Detect which cell encompasses the target text, then output its (x, y) center coordinate. 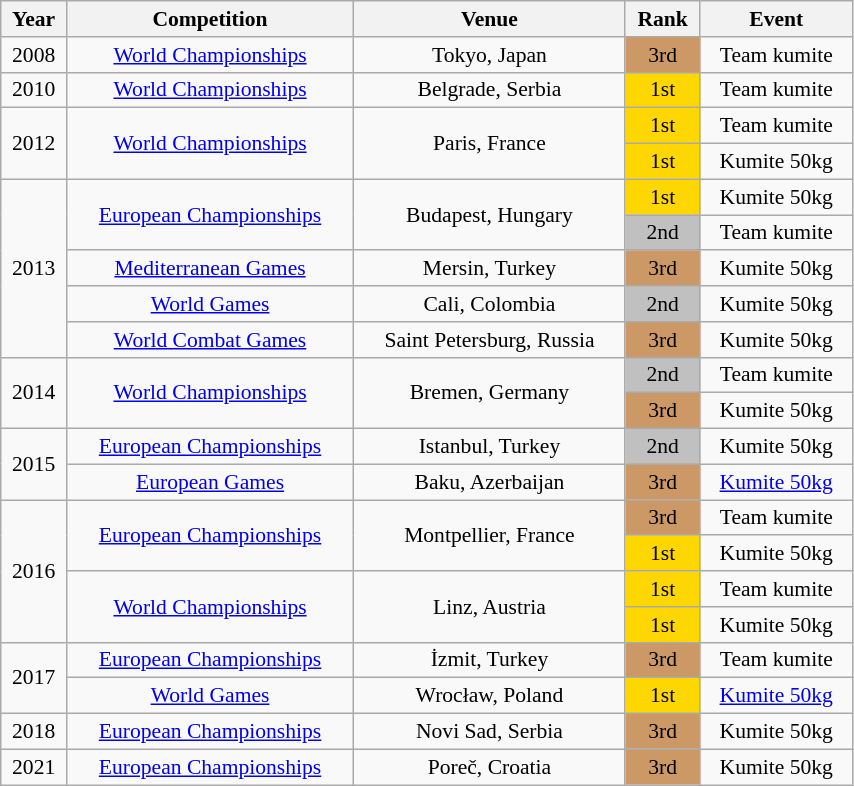
2012 (34, 144)
Venue (490, 19)
Bremen, Germany (490, 392)
2017 (34, 678)
Cali, Colombia (490, 304)
Baku, Azerbaijan (490, 482)
2018 (34, 732)
Mersin, Turkey (490, 269)
Istanbul, Turkey (490, 447)
İzmit, Turkey (490, 660)
World Combat Games (210, 340)
2008 (34, 55)
Montpellier, France (490, 536)
2014 (34, 392)
Mediterranean Games (210, 269)
2021 (34, 767)
Event (776, 19)
2016 (34, 571)
European Games (210, 482)
Linz, Austria (490, 606)
Wrocław, Poland (490, 696)
Competition (210, 19)
Year (34, 19)
Saint Petersburg, Russia (490, 340)
2015 (34, 464)
2010 (34, 90)
Tokyo, Japan (490, 55)
Paris, France (490, 144)
Belgrade, Serbia (490, 90)
2013 (34, 268)
Poreč, Croatia (490, 767)
Novi Sad, Serbia (490, 732)
Budapest, Hungary (490, 214)
Rank (662, 19)
